Capture the cell that displays the provided text and extract its (x, y) central coordinate. 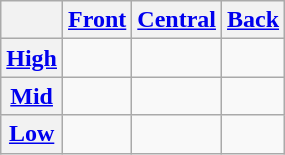
Back (254, 20)
High (32, 58)
Low (32, 134)
Mid (32, 96)
Front (98, 20)
Central (177, 20)
